Scan for the cell matching the given text and deliver its (x, y) coordinate at center. 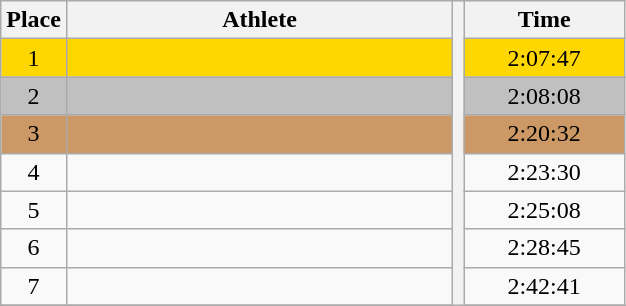
5 (34, 210)
2:25:08 (544, 210)
2:42:41 (544, 286)
2:28:45 (544, 248)
4 (34, 172)
Place (34, 20)
2:23:30 (544, 172)
2:07:47 (544, 58)
2 (34, 96)
3 (34, 134)
6 (34, 248)
1 (34, 58)
7 (34, 286)
2:20:32 (544, 134)
2:08:08 (544, 96)
Time (544, 20)
Athlete (259, 20)
